Output the (X, Y) coordinate of the center of the cell containing the given text.  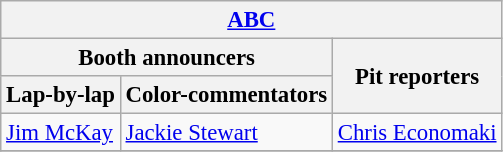
Jackie Stewart (226, 133)
Chris Economaki (416, 133)
ABC (252, 20)
Pit reporters (416, 76)
Booth announcers (167, 58)
Lap-by-lap (60, 95)
Color-commentators (226, 95)
Jim McKay (60, 133)
